Scan for the cell matching the given text and deliver its [x, y] coordinate at center. 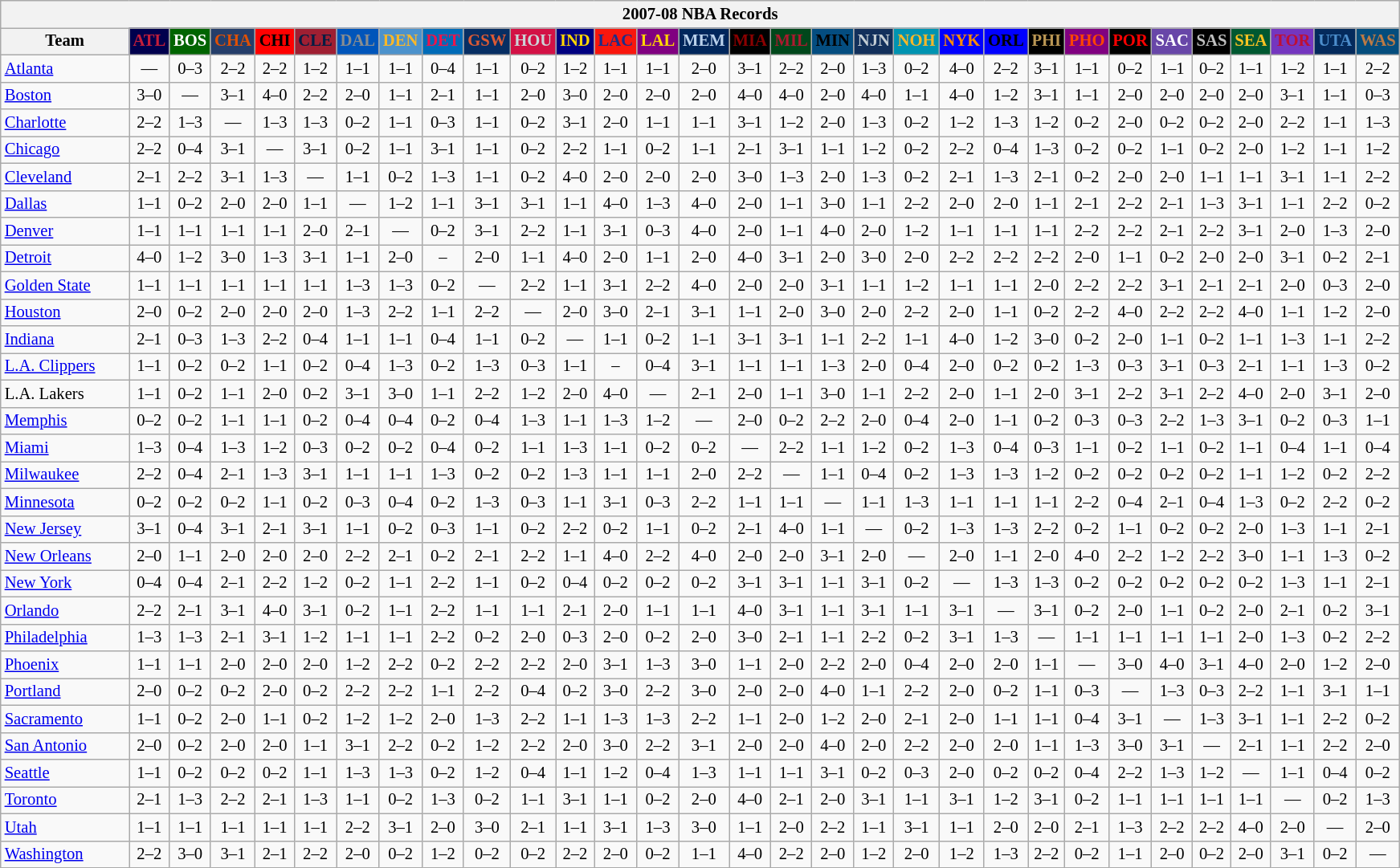
PHI [1047, 41]
MIL [792, 41]
SAS [1212, 41]
PHO [1087, 41]
NYK [961, 41]
Boston [65, 96]
Milwaukee [65, 475]
Team [65, 41]
MIA [750, 41]
Atlanta [65, 68]
Indiana [65, 340]
Minnesota [65, 502]
LAC [615, 41]
Chicago [65, 149]
LAL [658, 41]
Seattle [65, 773]
San Antonio [65, 746]
CHA [233, 41]
Orlando [65, 610]
NJN [874, 41]
TOR [1292, 41]
Phoenix [65, 664]
Miami [65, 447]
ATL [149, 41]
POR [1129, 41]
IND [575, 41]
GSW [487, 41]
UTA [1335, 41]
ORL [1006, 41]
Dallas [65, 204]
CLE [315, 41]
New Jersey [65, 529]
New York [65, 583]
BOS [190, 41]
Cleveland [65, 177]
Detroit [65, 258]
Portland [65, 691]
Philadelphia [65, 638]
SEA [1251, 41]
Utah [65, 827]
2007-08 NBA Records [700, 14]
Denver [65, 230]
Charlotte [65, 123]
Golden State [65, 285]
DAL [358, 41]
DEN [400, 41]
DET [443, 41]
Toronto [65, 800]
Memphis [65, 421]
New Orleans [65, 556]
Washington [65, 854]
NOH [917, 41]
HOU [533, 41]
L.A. Lakers [65, 393]
SAC [1173, 41]
L.A. Clippers [65, 366]
Sacramento [65, 719]
MIN [833, 41]
CHI [275, 41]
Houston [65, 312]
WAS [1378, 41]
MEM [704, 41]
